Provide the [x, y] coordinate of the cell's center where the given text is located.  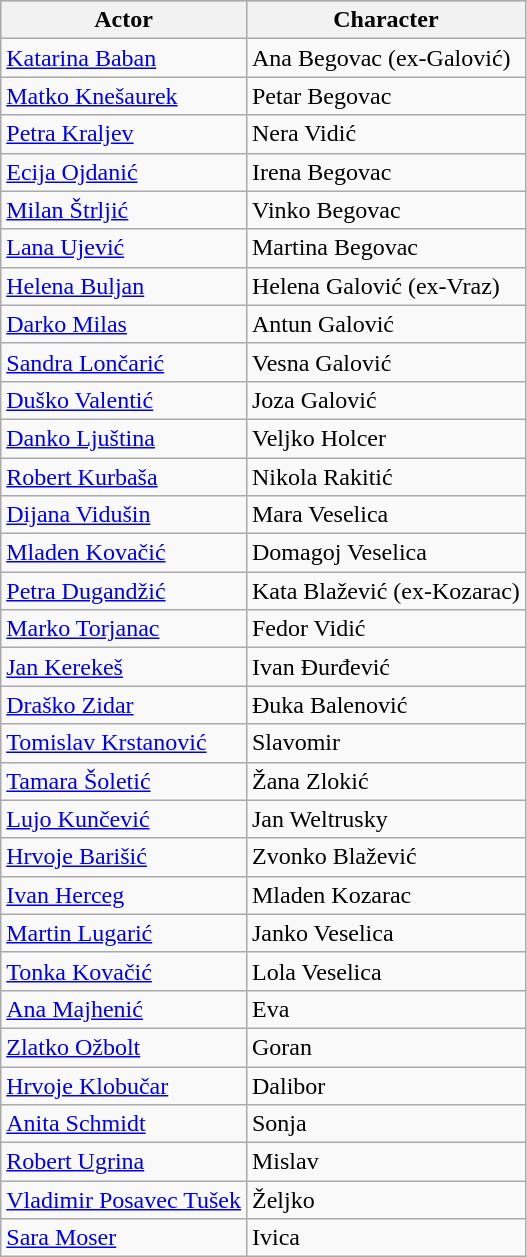
Helena Buljan [124, 286]
Hrvoje Barišić [124, 857]
Matko Knešaurek [124, 96]
Vesna Galović [386, 362]
Ivica [386, 1238]
Mladen Kovačić [124, 553]
Martina Begovac [386, 248]
Tonka Kovačić [124, 971]
Petar Begovac [386, 96]
Nera Vidić [386, 134]
Goran [386, 1047]
Actor [124, 20]
Danko Ljuština [124, 438]
Ivan Đurđević [386, 667]
Helena Galović (ex-Vraz) [386, 286]
Đuka Balenović [386, 705]
Sara Moser [124, 1238]
Tomislav Krstanović [124, 743]
Ana Begovac (ex-Galović) [386, 58]
Vladimir Posavec Tušek [124, 1200]
Joza Galović [386, 400]
Žana Zlokić [386, 781]
Katarina Baban [124, 58]
Domagoj Veselica [386, 553]
Dijana Vidušin [124, 515]
Kata Blažević (ex-Kozarac) [386, 591]
Sonja [386, 1124]
Janko Veselica [386, 933]
Željko [386, 1200]
Fedor Vidić [386, 629]
Ana Majhenić [124, 1009]
Martin Lugarić [124, 933]
Duško Valentić [124, 400]
Anita Schmidt [124, 1124]
Petra Kraljev [124, 134]
Sandra Lončarić [124, 362]
Dalibor [386, 1085]
Draško Zidar [124, 705]
Jan Weltrusky [386, 819]
Darko Milas [124, 324]
Character [386, 20]
Zlatko Ožbolt [124, 1047]
Milan Štrljić [124, 210]
Vinko Begovac [386, 210]
Zvonko Blažević [386, 857]
Nikola Rakitić [386, 477]
Marko Torjanac [124, 629]
Lujo Kunčević [124, 819]
Eva [386, 1009]
Irena Begovac [386, 172]
Antun Galović [386, 324]
Ecija Ojdanić [124, 172]
Slavomir [386, 743]
Petra Dugandžić [124, 591]
Veljko Holcer [386, 438]
Tamara Šoletić [124, 781]
Ivan Herceg [124, 895]
Hrvoje Klobučar [124, 1085]
Robert Kurbaša [124, 477]
Robert Ugrina [124, 1162]
Lola Veselica [386, 971]
Lana Ujević [124, 248]
Mara Veselica [386, 515]
Mladen Kozarac [386, 895]
Jan Kerekeš [124, 667]
Mislav [386, 1162]
